Determine the (x, y) coordinate at the center of the cell enclosing the given text.  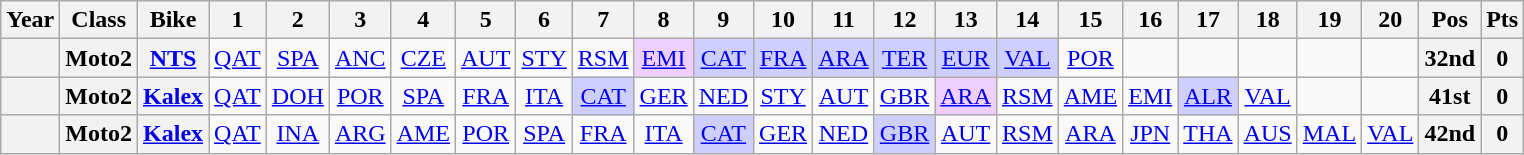
14 (1027, 20)
32nd (1450, 58)
Pos (1450, 20)
10 (784, 20)
MAL (1329, 134)
13 (966, 20)
Bike (174, 20)
12 (904, 20)
JPN (1150, 134)
NTS (174, 58)
THA (1208, 134)
Year (30, 20)
5 (486, 20)
INA (298, 134)
4 (423, 20)
16 (1150, 20)
ANC (360, 58)
DOH (298, 96)
19 (1329, 20)
41st (1450, 96)
Pts (1502, 20)
17 (1208, 20)
7 (603, 20)
20 (1390, 20)
11 (844, 20)
9 (723, 20)
EUR (966, 58)
3 (360, 20)
6 (544, 20)
ARG (360, 134)
AUS (1268, 134)
Class (99, 20)
ALR (1208, 96)
8 (664, 20)
CZE (423, 58)
1 (238, 20)
2 (298, 20)
18 (1268, 20)
42nd (1450, 134)
TER (904, 58)
15 (1090, 20)
